From the cell containing the given text, extract its center point as (X, Y) coordinate. 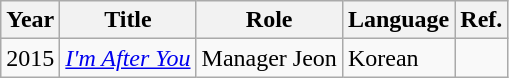
Title (128, 20)
Ref. (482, 20)
Language (398, 20)
I'm After You (128, 58)
Role (269, 20)
Manager Jeon (269, 58)
Korean (398, 58)
2015 (30, 58)
Year (30, 20)
